Pinpoint the cell where the given text exists, returning its (x, y) midpoint coordinate. 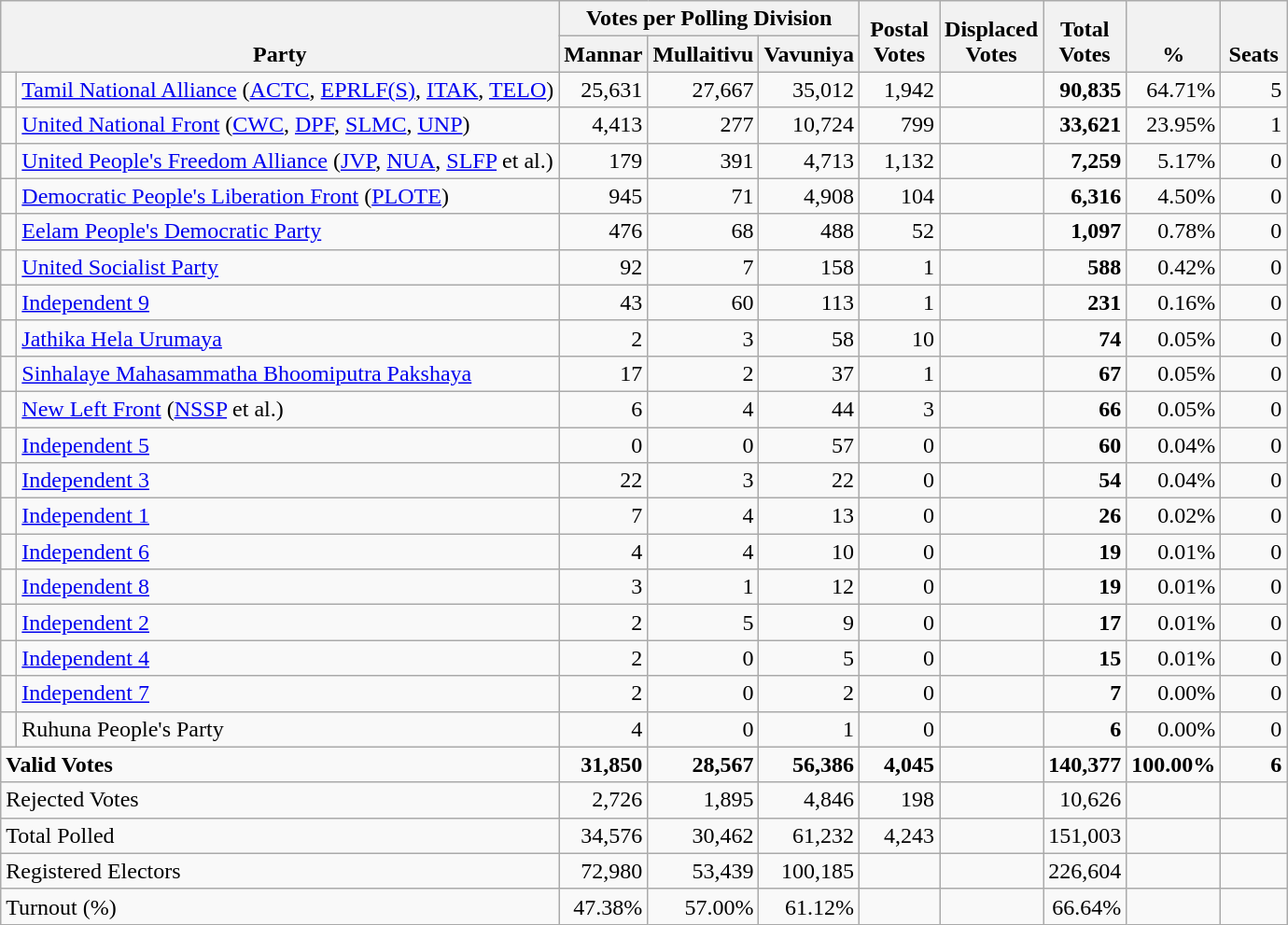
57 (809, 445)
Rejected Votes (280, 800)
United Socialist Party (287, 267)
Independent 1 (287, 516)
33,621 (1085, 125)
4,908 (809, 196)
Total Polled (280, 835)
PostalVotes (899, 36)
5.17% (1174, 161)
57.00% (704, 906)
10,724 (809, 125)
United People's Freedom Alliance (JVP, NUA, SLFP et al.) (287, 161)
13 (809, 516)
Mannar (603, 54)
4.50% (1174, 196)
66 (1085, 409)
44 (809, 409)
100.00% (1174, 764)
61,232 (809, 835)
488 (809, 231)
71 (704, 196)
Independent 5 (287, 445)
4,243 (899, 835)
Independent 7 (287, 694)
100,185 (809, 871)
6,316 (1085, 196)
Registered Electors (280, 871)
799 (899, 125)
231 (1085, 302)
Ruhuna People's Party (287, 729)
1,097 (1085, 231)
1,132 (899, 161)
1,942 (899, 90)
1,895 (704, 800)
72,980 (603, 871)
Independent 6 (287, 552)
Turnout (%) (280, 906)
68 (704, 231)
0.02% (1174, 516)
28,567 (704, 764)
58 (809, 338)
Independent 9 (287, 302)
Independent 2 (287, 623)
104 (899, 196)
391 (704, 161)
277 (704, 125)
198 (899, 800)
66.64% (1085, 906)
Party (280, 36)
140,377 (1085, 764)
% (1174, 36)
9 (809, 623)
Total Votes (1085, 36)
151,003 (1085, 835)
47.38% (603, 906)
Mullaitivu (704, 54)
0.78% (1174, 231)
DisplacedVotes (991, 36)
10,626 (1085, 800)
Seats (1254, 36)
27,667 (704, 90)
90,835 (1085, 90)
Sinhalaye Mahasammatha Bhoomiputra Pakshaya (287, 373)
Vavuniya (809, 54)
7,259 (1085, 161)
226,604 (1085, 871)
588 (1085, 267)
34,576 (603, 835)
54 (1085, 481)
64.71% (1174, 90)
Independent 4 (287, 658)
92 (603, 267)
4,045 (899, 764)
158 (809, 267)
15 (1085, 658)
476 (603, 231)
Independent 8 (287, 587)
Valid Votes (280, 764)
52 (899, 231)
Jathika Hela Urumaya (287, 338)
Eelam People's Democratic Party (287, 231)
12 (809, 587)
0.16% (1174, 302)
945 (603, 196)
Votes per Polling Division (709, 19)
2,726 (603, 800)
26 (1085, 516)
Democratic People's Liberation Front (PLOTE) (287, 196)
74 (1085, 338)
35,012 (809, 90)
Independent 3 (287, 481)
31,850 (603, 764)
New Left Front (NSSP et al.) (287, 409)
4,713 (809, 161)
43 (603, 302)
0.42% (1174, 267)
67 (1085, 373)
61.12% (809, 906)
4,846 (809, 800)
30,462 (704, 835)
25,631 (603, 90)
53,439 (704, 871)
Tamil National Alliance (ACTC, EPRLF(S), ITAK, TELO) (287, 90)
United National Front (CWC, DPF, SLMC, UNP) (287, 125)
56,386 (809, 764)
37 (809, 373)
23.95% (1174, 125)
4,413 (603, 125)
179 (603, 161)
113 (809, 302)
